Extract the (X, Y) coordinate from the center of the cell holding the provided text.  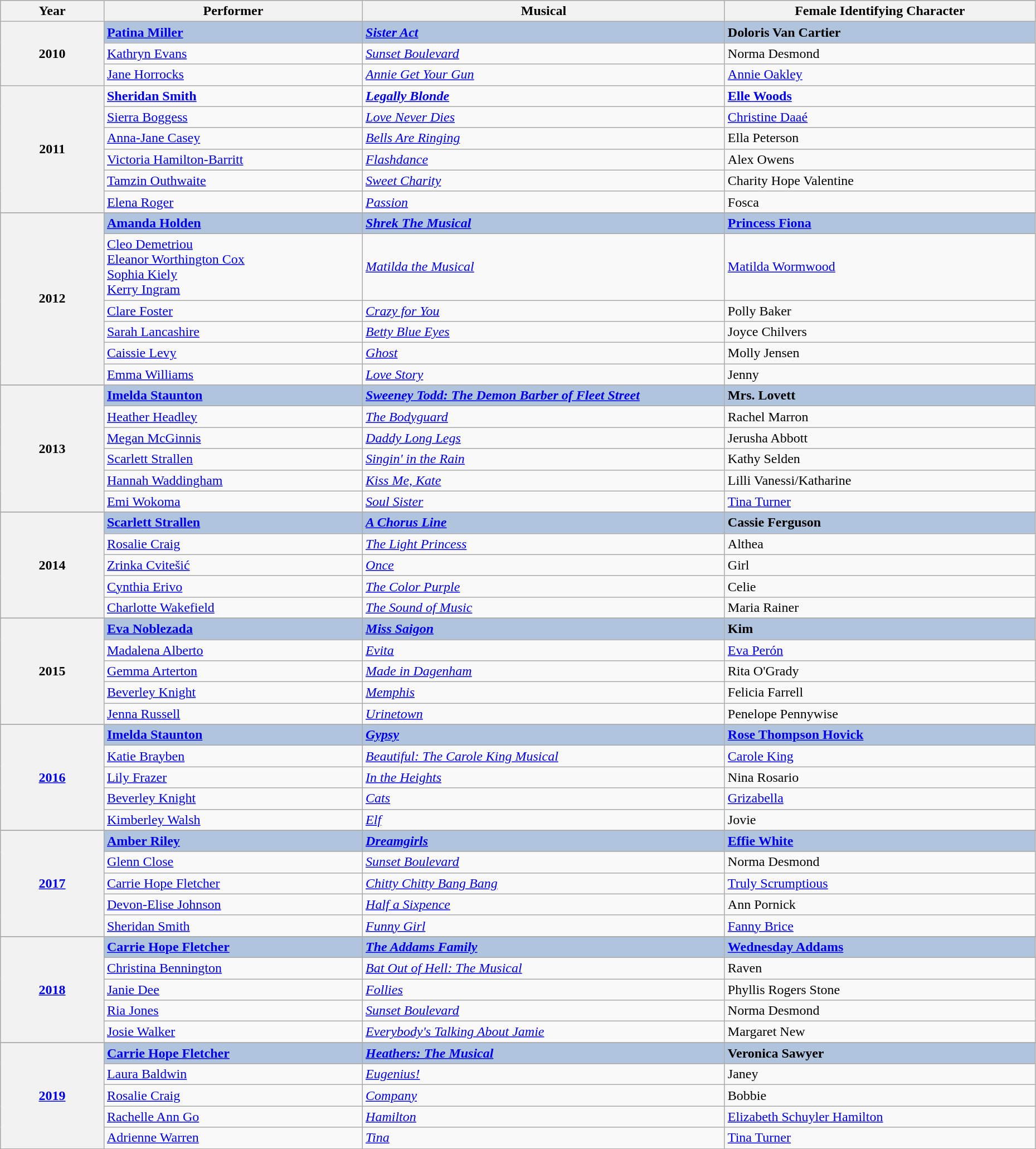
Rose Thompson Hovick (879, 735)
Hannah Waddingham (233, 480)
2012 (52, 299)
Elena Roger (233, 202)
Althea (879, 544)
2017 (52, 883)
Fanny Brice (879, 926)
Kathy Selden (879, 459)
The Sound of Music (544, 607)
Cleo Demetriou Eleanor Worthington Cox Sophia Kiely Kerry Ingram (233, 266)
Hamilton (544, 1117)
Cassie Ferguson (879, 523)
Jerusha Abbott (879, 438)
Heathers: The Musical (544, 1053)
Raven (879, 968)
Charity Hope Valentine (879, 181)
Legally Blonde (544, 96)
Veronica Sawyer (879, 1053)
Love Story (544, 374)
Kiss Me, Kate (544, 480)
Ria Jones (233, 1011)
Funny Girl (544, 926)
Musical (544, 11)
Ella Peterson (879, 138)
Charlotte Wakefield (233, 607)
2019 (52, 1096)
Gypsy (544, 735)
Year (52, 11)
2011 (52, 149)
Laura Baldwin (233, 1074)
Janey (879, 1074)
Memphis (544, 693)
Rachel Marron (879, 417)
Christine Daaé (879, 117)
Doloris Van Cartier (879, 32)
Matilda Wormwood (879, 266)
Elizabeth Schuyler Hamilton (879, 1117)
2010 (52, 53)
2018 (52, 989)
Amber Riley (233, 841)
Celie (879, 586)
Clare Foster (233, 310)
Flashdance (544, 159)
Felicia Farrell (879, 693)
Matilda the Musical (544, 266)
Eva Perón (879, 650)
Once (544, 565)
Sarah Lancashire (233, 332)
Alex Owens (879, 159)
Jenny (879, 374)
Sierra Boggess (233, 117)
Evita (544, 650)
Nina Rosario (879, 777)
Love Never Dies (544, 117)
Cynthia Erivo (233, 586)
Christina Bennington (233, 968)
Betty Blue Eyes (544, 332)
Phyllis Rogers Stone (879, 989)
Sweeney Todd: The Demon Barber of Fleet Street (544, 396)
Patina Miller (233, 32)
2014 (52, 565)
Zrinka Cvitešić (233, 565)
Bobbie (879, 1096)
Everybody's Talking About Jamie (544, 1032)
Passion (544, 202)
Made in Dagenham (544, 671)
Female Identifying Character (879, 11)
Heather Headley (233, 417)
Bells Are Ringing (544, 138)
Eva Noblezada (233, 629)
Glenn Close (233, 862)
Mrs. Lovett (879, 396)
Katie Brayben (233, 756)
Company (544, 1096)
Penelope Pennywise (879, 714)
Chitty Chitty Bang Bang (544, 883)
Fosca (879, 202)
Performer (233, 11)
Janie Dee (233, 989)
Annie Oakley (879, 75)
Jovie (879, 820)
Lilli Vanessi/Katharine (879, 480)
Eugenius! (544, 1074)
Lily Frazer (233, 777)
Kim (879, 629)
Anna-Jane Casey (233, 138)
Tamzin Outhwaite (233, 181)
Madalena Alberto (233, 650)
Adrienne Warren (233, 1138)
Girl (879, 565)
Rachelle Ann Go (233, 1117)
Miss Saigon (544, 629)
Beautiful: The Carole King Musical (544, 756)
Rita O'Grady (879, 671)
The Addams Family (544, 947)
Jane Horrocks (233, 75)
Cats (544, 799)
Elle Woods (879, 96)
Urinetown (544, 714)
2016 (52, 777)
Carole King (879, 756)
2013 (52, 449)
Ghost (544, 353)
Sister Act (544, 32)
The Light Princess (544, 544)
Megan McGinnis (233, 438)
Margaret New (879, 1032)
Dreamgirls (544, 841)
Grizabella (879, 799)
Victoria Hamilton-Barritt (233, 159)
Sweet Charity (544, 181)
Bat Out of Hell: The Musical (544, 968)
Wednesday Addams (879, 947)
Kathryn Evans (233, 53)
Molly Jensen (879, 353)
Jenna Russell (233, 714)
Elf (544, 820)
Tina (544, 1138)
Joyce Chilvers (879, 332)
Emi Wokoma (233, 502)
Princess Fiona (879, 223)
Gemma Arterton (233, 671)
Annie Get Your Gun (544, 75)
Josie Walker (233, 1032)
Half a Sixpence (544, 904)
Daddy Long Legs (544, 438)
Effie White (879, 841)
Maria Rainer (879, 607)
Singin' in the Rain (544, 459)
A Chorus Line (544, 523)
Emma Williams (233, 374)
Crazy for You (544, 310)
Polly Baker (879, 310)
In the Heights (544, 777)
Follies (544, 989)
Truly Scrumptious (879, 883)
2015 (52, 671)
Ann Pornick (879, 904)
Kimberley Walsh (233, 820)
Devon-Elise Johnson (233, 904)
Soul Sister (544, 502)
The Color Purple (544, 586)
The Bodyguard (544, 417)
Amanda Holden (233, 223)
Shrek The Musical (544, 223)
Caissie Levy (233, 353)
